From the cell containing the given text, extract its center point as (X, Y) coordinate. 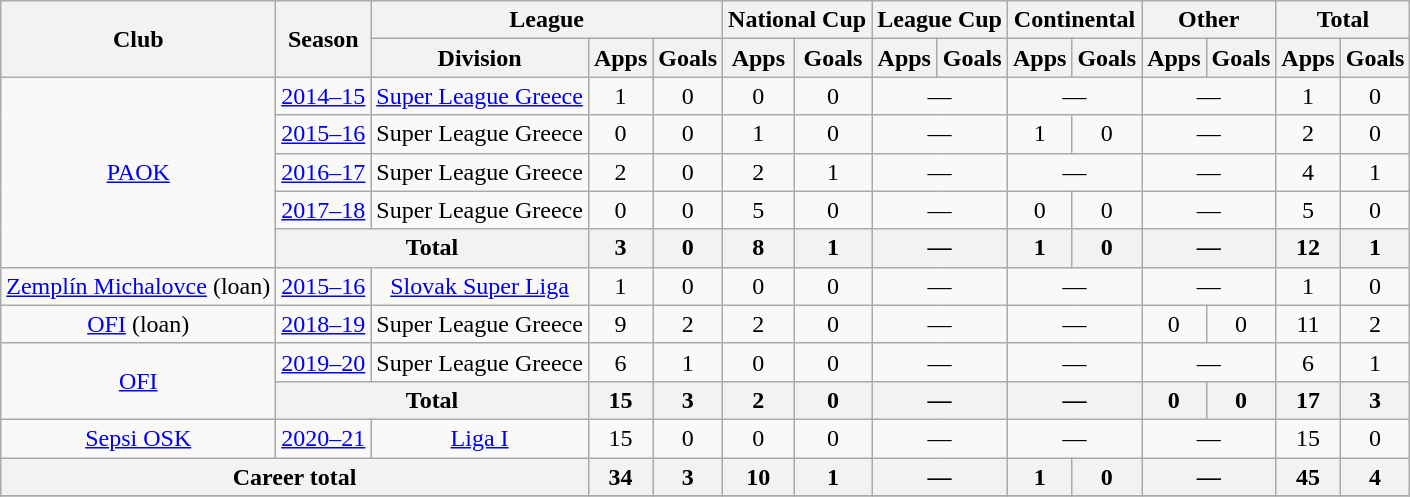
Liga I (480, 438)
2019–20 (324, 362)
OFI (138, 381)
10 (759, 477)
2017–18 (324, 210)
12 (1308, 248)
Club (138, 39)
Other (1209, 20)
2018–19 (324, 324)
Division (480, 58)
OFI (loan) (138, 324)
8 (759, 248)
Sepsi OSK (138, 438)
11 (1308, 324)
League (547, 20)
45 (1308, 477)
Continental (1074, 20)
2020–21 (324, 438)
Slovak Super Liga (480, 286)
2016–17 (324, 172)
PAOK (138, 172)
National Cup (798, 20)
17 (1308, 400)
34 (620, 477)
Season (324, 39)
Career total (295, 477)
Zemplín Michalovce (loan) (138, 286)
9 (620, 324)
2014–15 (324, 96)
League Cup (940, 20)
